Search for the cell housing the specified text and yield its (X, Y) center coordinate. 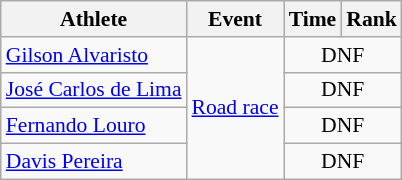
Rank (372, 19)
Gilson Alvaristo (94, 55)
José Carlos de Lima (94, 90)
Time (313, 19)
Event (236, 19)
Athlete (94, 19)
Fernando Louro (94, 126)
Davis Pereira (94, 162)
Road race (236, 108)
